Pinpoint the cell where the given text exists, returning its [X, Y] midpoint coordinate. 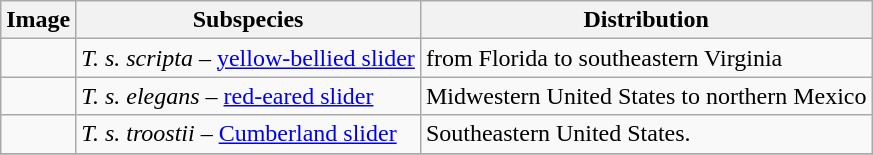
T. s. elegans – red-eared slider [248, 96]
Subspecies [248, 20]
Southeastern United States. [646, 134]
T. s. scripta – yellow-bellied slider [248, 58]
Image [38, 20]
Distribution [646, 20]
Midwestern United States to northern Mexico [646, 96]
T. s. troostii – Cumberland slider [248, 134]
from Florida to southeastern Virginia [646, 58]
